Return the [X, Y] coordinate for the center point of the cell that contains the specified text.  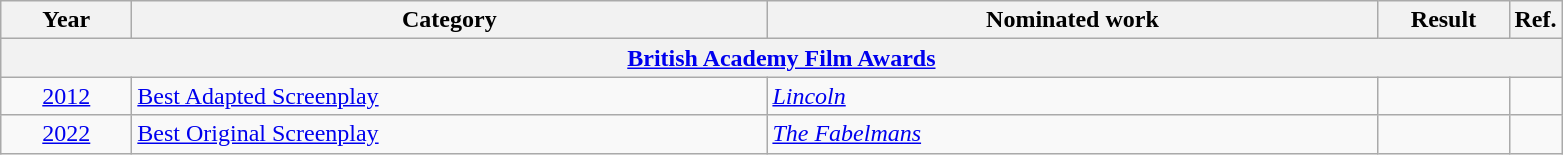
2012 [66, 96]
Result [1444, 20]
Lincoln [1072, 96]
Best Adapted Screenplay [450, 96]
Ref. [1536, 20]
Best Original Screenplay [450, 134]
Category [450, 20]
2022 [66, 134]
Year [66, 20]
The Fabelmans [1072, 134]
British Academy Film Awards [782, 58]
Nominated work [1072, 20]
